Determine the (x, y) coordinate at the center of the cell enclosing the given text.  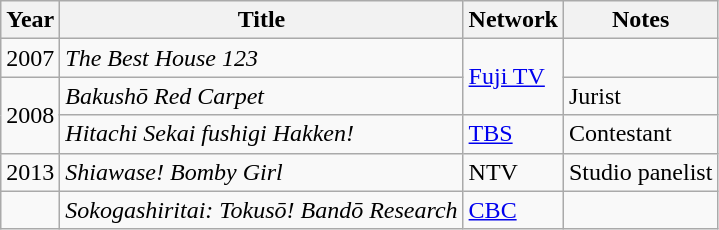
Year (30, 20)
Title (262, 20)
Shiawase! Bomby Girl (262, 172)
Sokogashiritai: Tokusō! Bandō Research (262, 210)
NTV (513, 172)
Contestant (640, 134)
The Best House 123 (262, 58)
Network (513, 20)
2008 (30, 115)
Fuji TV (513, 77)
Notes (640, 20)
TBS (513, 134)
CBC (513, 210)
2007 (30, 58)
Studio panelist (640, 172)
Hitachi Sekai fushigi Hakken! (262, 134)
2013 (30, 172)
Bakushō Red Carpet (262, 96)
Jurist (640, 96)
